Determine the (X, Y) coordinate at the center of the cell enclosing the given text.  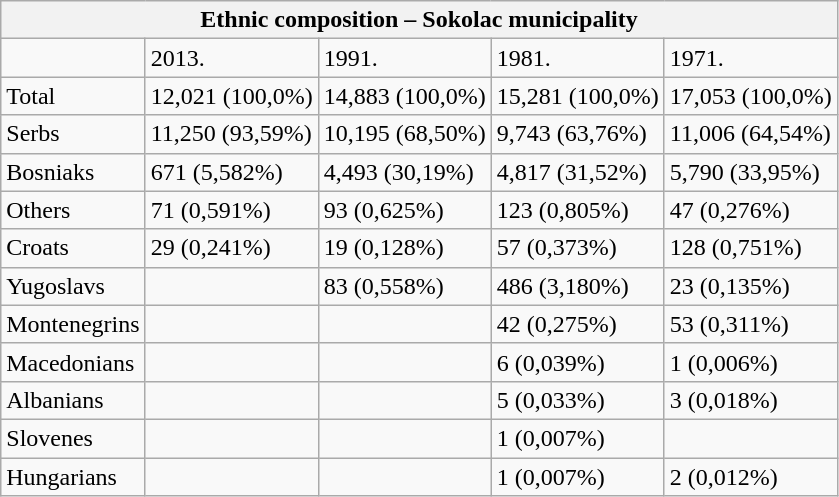
15,281 (100,0%) (578, 96)
Croats (73, 248)
486 (3,180%) (578, 286)
671 (5,582%) (232, 172)
123 (0,805%) (578, 210)
Macedonians (73, 362)
11,006 (64,54%) (750, 134)
Slovenes (73, 438)
Total (73, 96)
2013. (232, 58)
Bosniaks (73, 172)
6 (0,039%) (578, 362)
Serbs (73, 134)
42 (0,275%) (578, 324)
1 (0,006%) (750, 362)
Albanians (73, 400)
1981. (578, 58)
83 (0,558%) (404, 286)
1971. (750, 58)
17,053 (100,0%) (750, 96)
Hungarians (73, 477)
Ethnic composition – Sokolac municipality (420, 20)
3 (0,018%) (750, 400)
9,743 (63,76%) (578, 134)
23 (0,135%) (750, 286)
14,883 (100,0%) (404, 96)
19 (0,128%) (404, 248)
71 (0,591%) (232, 210)
Yugoslavs (73, 286)
5 (0,033%) (578, 400)
5,790 (33,95%) (750, 172)
Others (73, 210)
29 (0,241%) (232, 248)
11,250 (93,59%) (232, 134)
12,021 (100,0%) (232, 96)
53 (0,311%) (750, 324)
2 (0,012%) (750, 477)
4,817 (31,52%) (578, 172)
4,493 (30,19%) (404, 172)
10,195 (68,50%) (404, 134)
1991. (404, 58)
Montenegrins (73, 324)
47 (0,276%) (750, 210)
128 (0,751%) (750, 248)
93 (0,625%) (404, 210)
57 (0,373%) (578, 248)
